From the cell containing the given text, extract its center point as (X, Y) coordinate. 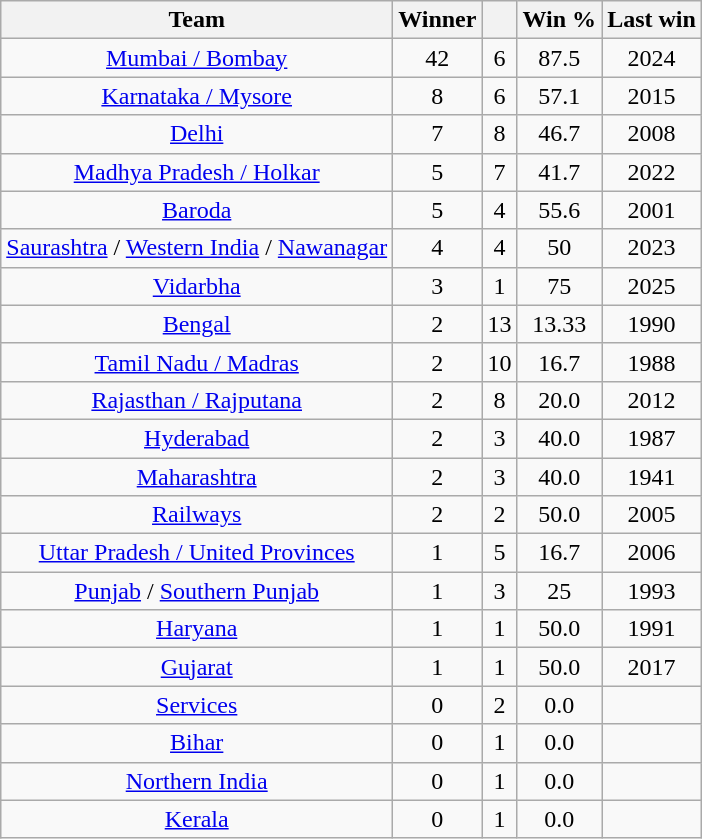
2025 (652, 286)
Maharashtra (197, 477)
Railways (197, 515)
1991 (652, 629)
Karnataka / Mysore (197, 96)
Tamil Nadu / Madras (197, 362)
1941 (652, 477)
42 (438, 58)
1987 (652, 438)
Bengal (197, 324)
2024 (652, 58)
75 (560, 286)
2015 (652, 96)
2023 (652, 248)
Kerala (197, 819)
13 (500, 324)
2022 (652, 172)
2008 (652, 134)
Madhya Pradesh / Holkar (197, 172)
2006 (652, 553)
Baroda (197, 210)
Rajasthan / Rajputana (197, 400)
20.0 (560, 400)
57.1 (560, 96)
Uttar Pradesh / United Provinces (197, 553)
1993 (652, 591)
Services (197, 705)
2017 (652, 667)
Winner (438, 20)
Delhi (197, 134)
Hyderabad (197, 438)
Vidarbha (197, 286)
2012 (652, 400)
25 (560, 591)
Punjab / Southern Punjab (197, 591)
Last win (652, 20)
Mumbai / Bombay (197, 58)
55.6 (560, 210)
Bihar (197, 743)
Gujarat (197, 667)
2001 (652, 210)
Win % (560, 20)
1990 (652, 324)
1988 (652, 362)
Northern India (197, 781)
46.7 (560, 134)
50 (560, 248)
13.33 (560, 324)
2005 (652, 515)
10 (500, 362)
87.5 (560, 58)
Haryana (197, 629)
Team (197, 20)
Saurashtra / Western India / Nawanagar (197, 248)
41.7 (560, 172)
